From the cell containing the given text, extract its center point as [x, y] coordinate. 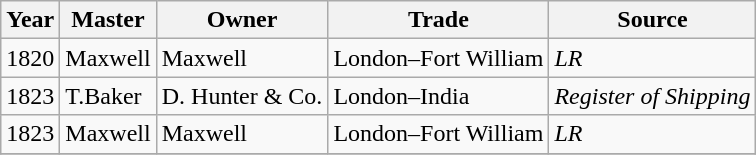
Master [108, 20]
T.Baker [108, 96]
Year [30, 20]
London–India [438, 96]
Register of Shipping [652, 96]
1820 [30, 58]
D. Hunter & Co. [242, 96]
Owner [242, 20]
Source [652, 20]
Trade [438, 20]
